Extract the (x, y) coordinate from the center of the cell holding the provided text.  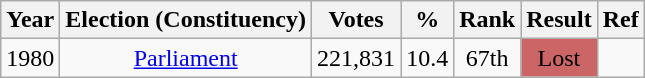
221,831 (356, 58)
Ref (620, 20)
Year (30, 20)
Parliament (186, 58)
Result (559, 20)
Rank (488, 20)
% (428, 20)
67th (488, 58)
Lost (559, 58)
Election (Constituency) (186, 20)
10.4 (428, 58)
1980 (30, 58)
Votes (356, 20)
